For the text-containing cell, return its midpoint in (X, Y) coordinate format. 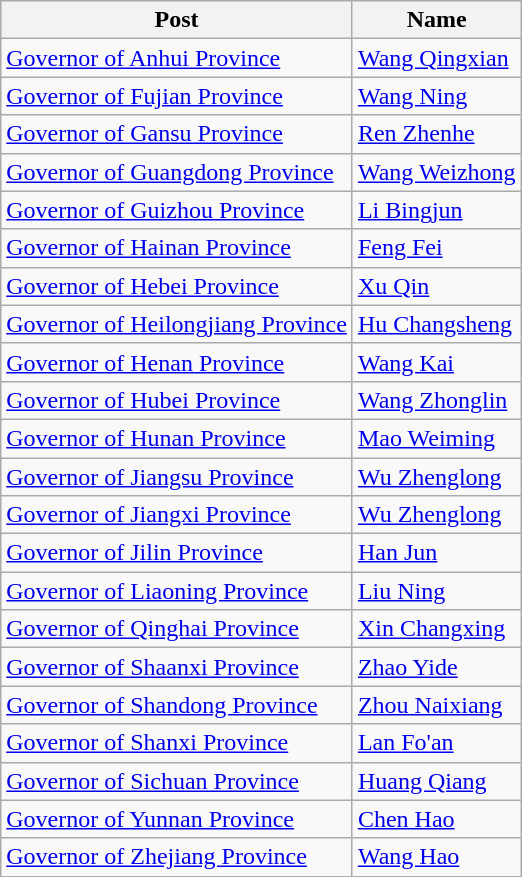
Xu Qin (436, 286)
Governor of Shandong Province (177, 705)
Zhao Yide (436, 667)
Hu Changsheng (436, 324)
Governor of Gansu Province (177, 134)
Governor of Jilin Province (177, 553)
Liu Ning (436, 591)
Feng Fei (436, 248)
Governor of Anhui Province (177, 58)
Wang Hao (436, 857)
Huang Qiang (436, 781)
Governor of Guangdong Province (177, 172)
Governor of Jiangsu Province (177, 477)
Governor of Yunnan Province (177, 819)
Governor of Hainan Province (177, 248)
Governor of Sichuan Province (177, 781)
Governor of Jiangxi Province (177, 515)
Wang Qingxian (436, 58)
Ren Zhenhe (436, 134)
Governor of Hebei Province (177, 286)
Governor of Liaoning Province (177, 591)
Governor of Zhejiang Province (177, 857)
Zhou Naixiang (436, 705)
Governor of Hunan Province (177, 438)
Chen Hao (436, 819)
Wang Zhonglin (436, 400)
Wang Kai (436, 362)
Governor of Hubei Province (177, 400)
Governor of Shaanxi Province (177, 667)
Governor of Henan Province (177, 362)
Governor of Fujian Province (177, 96)
Governor of Qinghai Province (177, 629)
Governor of Heilongjiang Province (177, 324)
Han Jun (436, 553)
Li Bingjun (436, 210)
Wang Ning (436, 96)
Name (436, 20)
Governor of Shanxi Province (177, 743)
Xin Changxing (436, 629)
Lan Fo'an (436, 743)
Governor of Guizhou Province (177, 210)
Mao Weiming (436, 438)
Wang Weizhong (436, 172)
Post (177, 20)
